Pinpoint the cell where the given text exists, returning its (X, Y) midpoint coordinate. 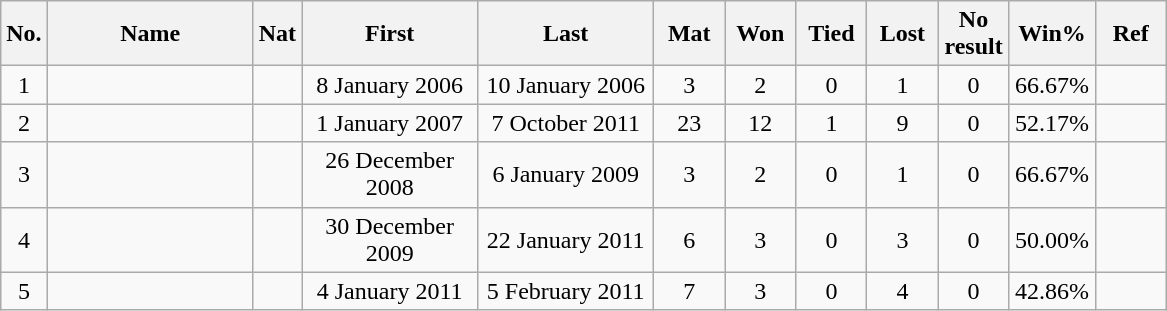
22 January 2011 (566, 240)
6 January 2009 (566, 174)
8 January 2006 (390, 85)
30 December 2009 (390, 240)
1 January 2007 (390, 123)
52.17% (1052, 123)
6 (690, 240)
Win% (1052, 34)
Nat (277, 34)
7 October 2011 (566, 123)
Lost (902, 34)
12 (760, 123)
5 February 2011 (566, 291)
4 January 2011 (390, 291)
5 (24, 291)
9 (902, 123)
26 December 2008 (390, 174)
Tied (832, 34)
First (390, 34)
Won (760, 34)
No. (24, 34)
Last (566, 34)
Ref (1130, 34)
7 (690, 291)
Name (150, 34)
50.00% (1052, 240)
42.86% (1052, 291)
Mat (690, 34)
10 January 2006 (566, 85)
23 (690, 123)
No result (974, 34)
